Identify which cell holds the provided text, then report its [x, y] central coordinate. 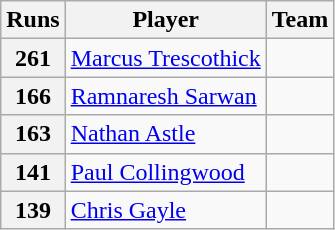
Marcus Trescothick [166, 58]
Paul Collingwood [166, 172]
Ramnaresh Sarwan [166, 96]
Runs [33, 20]
166 [33, 96]
141 [33, 172]
Player [166, 20]
Chris Gayle [166, 210]
139 [33, 210]
Team [300, 20]
163 [33, 134]
Nathan Astle [166, 134]
261 [33, 58]
